Find where the given text appears and provide that cell's center as (X, Y) coordinate. 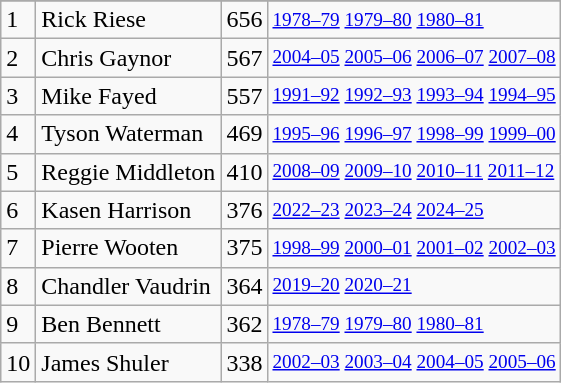
2004–05 2005–06 2006–07 2007–08 (414, 58)
8 (18, 286)
3 (18, 96)
656 (244, 20)
James Shuler (128, 362)
Chris Gaynor (128, 58)
1991–92 1992–93 1993–94 1994–95 (414, 96)
364 (244, 286)
Mike Fayed (128, 96)
2022–23 2023–24 2024–25 (414, 210)
2008–09 2009–10 2010–11 2011–12 (414, 172)
5 (18, 172)
Pierre Wooten (128, 248)
1995–96 1996–97 1998–99 1999–00 (414, 134)
Reggie Middleton (128, 172)
7 (18, 248)
4 (18, 134)
469 (244, 134)
6 (18, 210)
362 (244, 324)
2019–20 2020–21 (414, 286)
Kasen Harrison (128, 210)
567 (244, 58)
10 (18, 362)
2 (18, 58)
Rick Riese (128, 20)
1998–99 2000–01 2001–02 2002–03 (414, 248)
375 (244, 248)
557 (244, 96)
9 (18, 324)
376 (244, 210)
Tyson Waterman (128, 134)
2002–03 2003–04 2004–05 2005–06 (414, 362)
Chandler Vaudrin (128, 286)
1 (18, 20)
410 (244, 172)
Ben Bennett (128, 324)
338 (244, 362)
